From the cell containing the given text, extract its center point as (x, y) coordinate. 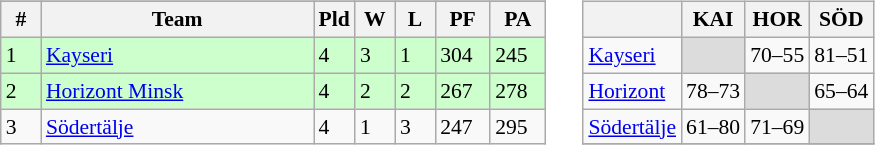
L (415, 20)
Horizont (632, 91)
65–64 (841, 91)
61–80 (713, 127)
SÖD (841, 20)
81–51 (841, 55)
Horizont Minsk (178, 91)
KAI (713, 20)
247 (462, 127)
PF (462, 20)
295 (518, 127)
70–55 (777, 55)
71–69 (777, 127)
245 (518, 55)
78–73 (713, 91)
278 (518, 91)
Pld (334, 20)
HOR (777, 20)
304 (462, 55)
267 (462, 91)
# (21, 20)
Team (178, 20)
PA (518, 20)
W (375, 20)
